Scan for the cell matching the given text and deliver its [x, y] coordinate at center. 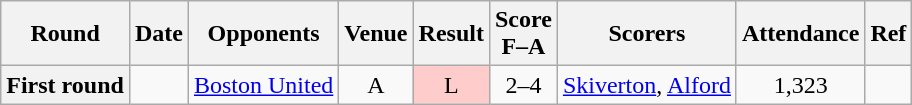
First round [66, 85]
Opponents [263, 34]
Round [66, 34]
2–4 [523, 85]
ScoreF–A [523, 34]
Scorers [646, 34]
Boston United [263, 85]
Attendance [800, 34]
Ref [888, 34]
A [376, 85]
1,323 [800, 85]
Venue [376, 34]
Skiverton, Alford [646, 85]
L [451, 85]
Result [451, 34]
Date [158, 34]
